Scan for the cell matching the given text and deliver its (x, y) coordinate at center. 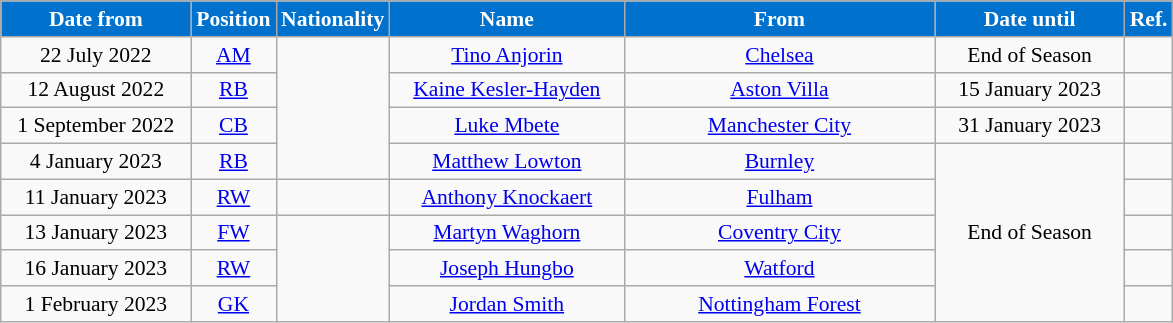
Jordan Smith (506, 304)
4 January 2023 (96, 162)
Coventry City (779, 233)
12 August 2022 (96, 90)
16 January 2023 (96, 269)
From (779, 19)
Aston Villa (779, 90)
Luke Mbete (506, 126)
Anthony Knockaert (506, 197)
1 September 2022 (96, 126)
Name (506, 19)
Joseph Hungbo (506, 269)
FW (234, 233)
Matthew Lowton (506, 162)
Ref. (1149, 19)
22 July 2022 (96, 55)
Nationality (332, 19)
15 January 2023 (1030, 90)
Nottingham Forest (779, 304)
Martyn Waghorn (506, 233)
Manchester City (779, 126)
11 January 2023 (96, 197)
31 January 2023 (1030, 126)
Tino Anjorin (506, 55)
GK (234, 304)
Watford (779, 269)
CB (234, 126)
Date until (1030, 19)
Kaine Kesler-Hayden (506, 90)
1 February 2023 (96, 304)
Position (234, 19)
Date from (96, 19)
13 January 2023 (96, 233)
Fulham (779, 197)
Burnley (779, 162)
AM (234, 55)
Chelsea (779, 55)
